Identify which cell holds the provided text, then report its [X, Y] central coordinate. 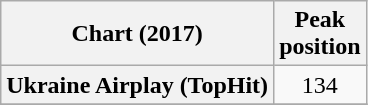
Ukraine Airplay (TopHit) [138, 85]
Peakposition [320, 34]
134 [320, 85]
Chart (2017) [138, 34]
